Output the (x, y) coordinate of the center of the cell containing the given text.  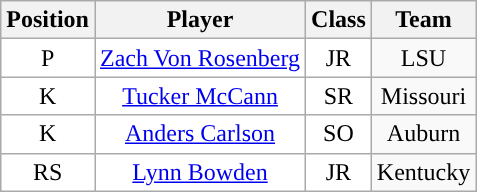
LSU (423, 58)
SO (339, 134)
Player (200, 20)
Kentucky (423, 172)
Team (423, 20)
SR (339, 96)
Tucker McCann (200, 96)
Auburn (423, 134)
RS (48, 172)
Lynn Bowden (200, 172)
Zach Von Rosenberg (200, 58)
Position (48, 20)
P (48, 58)
Missouri (423, 96)
Anders Carlson (200, 134)
Class (339, 20)
